Extract the (X, Y) coordinate from the center of the cell holding the provided text.  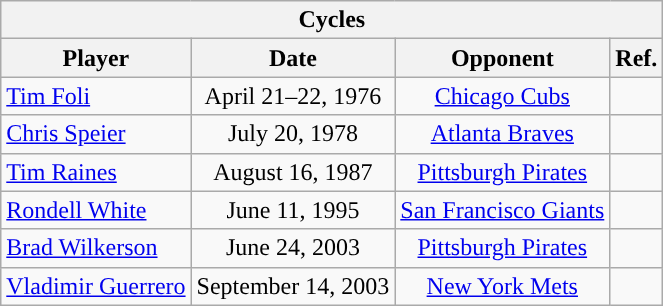
June 11, 1995 (293, 210)
Opponent (502, 58)
Chris Speier (96, 134)
April 21–22, 1976 (293, 96)
Cycles (332, 20)
Brad Wilkerson (96, 248)
New York Mets (502, 286)
Date (293, 58)
Vladimir Guerrero (96, 286)
Tim Foli (96, 96)
August 16, 1987 (293, 172)
Tim Raines (96, 172)
Chicago Cubs (502, 96)
San Francisco Giants (502, 210)
Ref. (636, 58)
July 20, 1978 (293, 134)
September 14, 2003 (293, 286)
Player (96, 58)
Rondell White (96, 210)
June 24, 2003 (293, 248)
Atlanta Braves (502, 134)
